Extract the [X, Y] coordinate from the center of the cell holding the provided text.  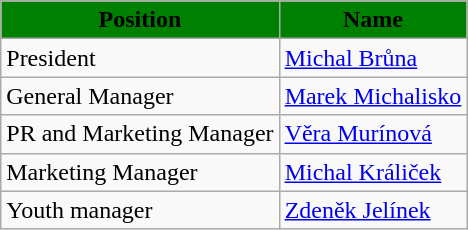
Youth manager [140, 210]
General Manager [140, 96]
Věra Murínová [373, 134]
Marek Michalisko [373, 96]
Position [140, 20]
Michal Brůna [373, 58]
Marketing Manager [140, 172]
Michal Králiček [373, 172]
Name [373, 20]
PR and Marketing Manager [140, 134]
Zdeněk Jelínek [373, 210]
President [140, 58]
